Pinpoint the cell where the given text exists, returning its (x, y) midpoint coordinate. 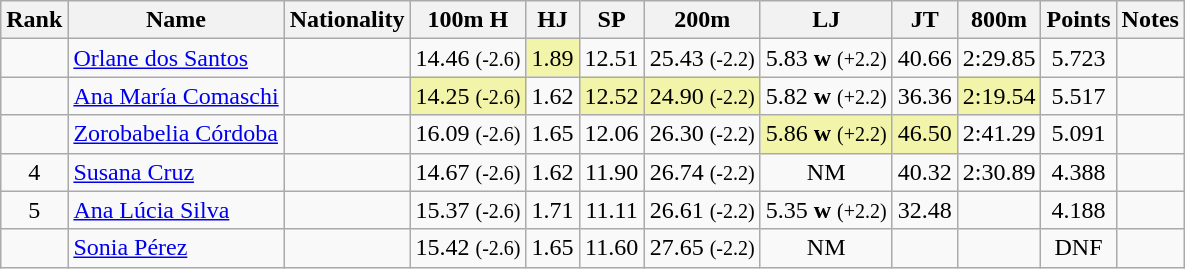
Points (1078, 20)
36.36 (924, 96)
27.65 (-2.2) (702, 248)
15.42 (-2.6) (468, 248)
Ana María Comaschi (176, 96)
4.388 (1078, 172)
12.51 (612, 58)
Name (176, 20)
40.32 (924, 172)
26.61 (-2.2) (702, 210)
25.43 (-2.2) (702, 58)
46.50 (924, 134)
HJ (552, 20)
800m (999, 20)
1.89 (552, 58)
200m (702, 20)
5.86 w (+2.2) (826, 134)
14.67 (-2.6) (468, 172)
14.46 (-2.6) (468, 58)
12.06 (612, 134)
Susana Cruz (176, 172)
5.517 (1078, 96)
24.90 (-2.2) (702, 96)
26.30 (-2.2) (702, 134)
5.723 (1078, 58)
2:29.85 (999, 58)
5.83 w (+2.2) (826, 58)
LJ (826, 20)
16.09 (-2.6) (468, 134)
Ana Lúcia Silva (176, 210)
26.74 (-2.2) (702, 172)
DNF (1078, 248)
32.48 (924, 210)
Orlane dos Santos (176, 58)
JT (924, 20)
5.82 w (+2.2) (826, 96)
11.60 (612, 248)
Zorobabelia Córdoba (176, 134)
12.52 (612, 96)
5.091 (1078, 134)
11.90 (612, 172)
5 (34, 210)
2:19.54 (999, 96)
100m H (468, 20)
14.25 (-2.6) (468, 96)
4 (34, 172)
4.188 (1078, 210)
5.35 w (+2.2) (826, 210)
1.71 (552, 210)
2:41.29 (999, 134)
15.37 (-2.6) (468, 210)
2:30.89 (999, 172)
Sonia Pérez (176, 248)
SP (612, 20)
Rank (34, 20)
Nationality (347, 20)
11.11 (612, 210)
40.66 (924, 58)
Notes (1150, 20)
